Search for the cell housing the specified text and yield its [x, y] center coordinate. 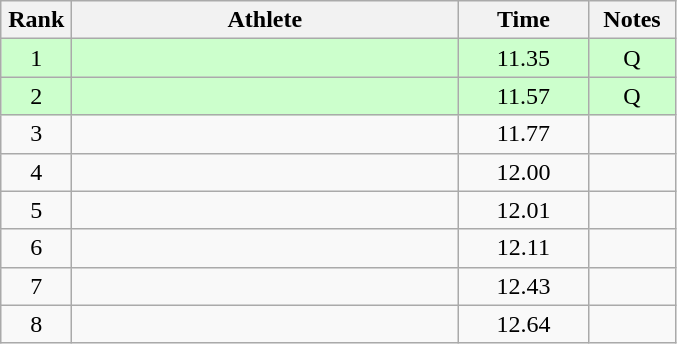
1 [36, 58]
Rank [36, 20]
11.77 [524, 134]
12.43 [524, 286]
11.35 [524, 58]
12.01 [524, 210]
7 [36, 286]
11.57 [524, 96]
6 [36, 248]
5 [36, 210]
4 [36, 172]
Athlete [265, 20]
2 [36, 96]
Notes [632, 20]
12.64 [524, 324]
Time [524, 20]
3 [36, 134]
12.11 [524, 248]
12.00 [524, 172]
8 [36, 324]
